Search for the cell housing the specified text and yield its [X, Y] center coordinate. 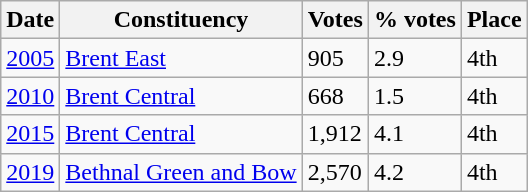
4.2 [414, 172]
1.5 [414, 96]
2,570 [335, 172]
905 [335, 58]
2.9 [414, 58]
2005 [30, 58]
1,912 [335, 134]
Date [30, 20]
2019 [30, 172]
Votes [335, 20]
Place [494, 20]
2010 [30, 96]
Bethnal Green and Bow [181, 172]
Constituency [181, 20]
2015 [30, 134]
4.1 [414, 134]
Brent East [181, 58]
% votes [414, 20]
668 [335, 96]
